Return [X, Y] of the center of cell containing provided text 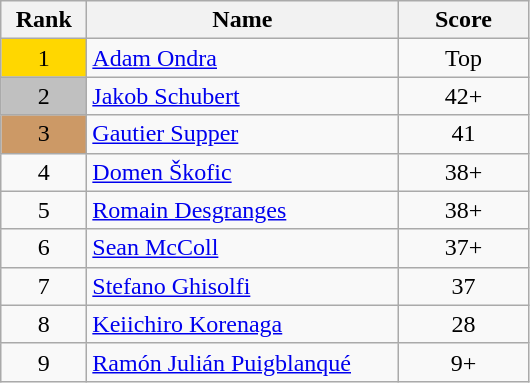
9 [44, 362]
28 [464, 324]
41 [464, 134]
Adam Ondra [242, 58]
Sean McColl [242, 248]
Domen Škofic [242, 172]
Stefano Ghisolfi [242, 286]
8 [44, 324]
Romain Desgranges [242, 210]
7 [44, 286]
Ramón Julián Puigblanqué [242, 362]
Gautier Supper [242, 134]
5 [44, 210]
Top [464, 58]
Score [464, 20]
4 [44, 172]
37+ [464, 248]
42+ [464, 96]
6 [44, 248]
Rank [44, 20]
Name [242, 20]
Jakob Schubert [242, 96]
37 [464, 286]
3 [44, 134]
9+ [464, 362]
2 [44, 96]
Keiichiro Korenaga [242, 324]
1 [44, 58]
